Locate the cell with the specified text and output its [X, Y] center coordinate. 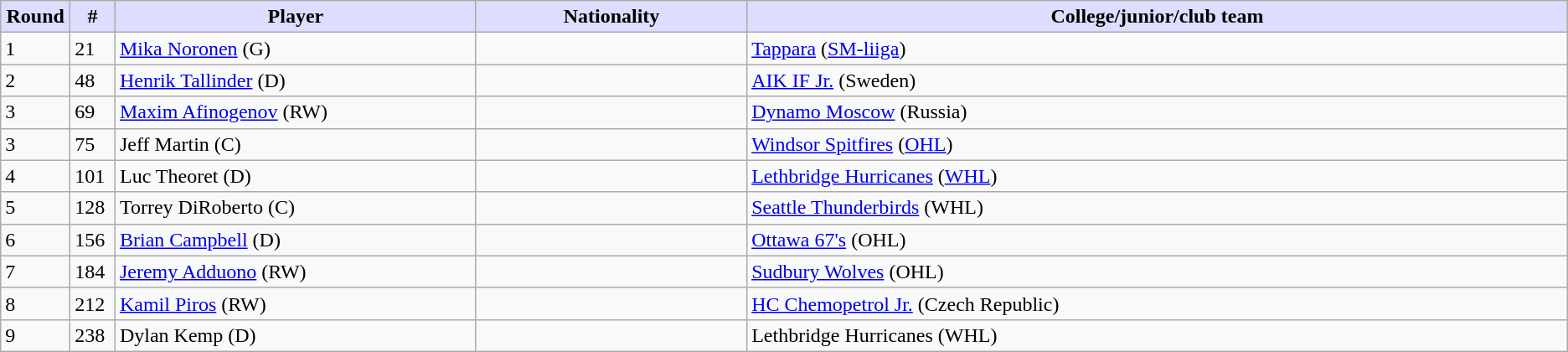
AIK IF Jr. (Sweden) [1158, 80]
238 [93, 335]
Player [295, 17]
Luc Theoret (D) [295, 176]
College/junior/club team [1158, 17]
128 [93, 208]
75 [93, 144]
8 [35, 303]
5 [35, 208]
Maxim Afinogenov (RW) [295, 112]
# [93, 17]
156 [93, 240]
48 [93, 80]
4 [35, 176]
184 [93, 272]
101 [93, 176]
Jeremy Adduono (RW) [295, 272]
21 [93, 49]
2 [35, 80]
HC Chemopetrol Jr. (Czech Republic) [1158, 303]
Tappara (SM-liiga) [1158, 49]
Nationality [611, 17]
9 [35, 335]
6 [35, 240]
69 [93, 112]
Brian Campbell (D) [295, 240]
Dynamo Moscow (Russia) [1158, 112]
212 [93, 303]
Sudbury Wolves (OHL) [1158, 272]
Kamil Piros (RW) [295, 303]
Round [35, 17]
Dylan Kemp (D) [295, 335]
Mika Noronen (G) [295, 49]
Jeff Martin (C) [295, 144]
1 [35, 49]
Seattle Thunderbirds (WHL) [1158, 208]
Henrik Tallinder (D) [295, 80]
Torrey DiRoberto (C) [295, 208]
Windsor Spitfires (OHL) [1158, 144]
7 [35, 272]
Ottawa 67's (OHL) [1158, 240]
